Scan for the cell matching the given text and deliver its [X, Y] coordinate at center. 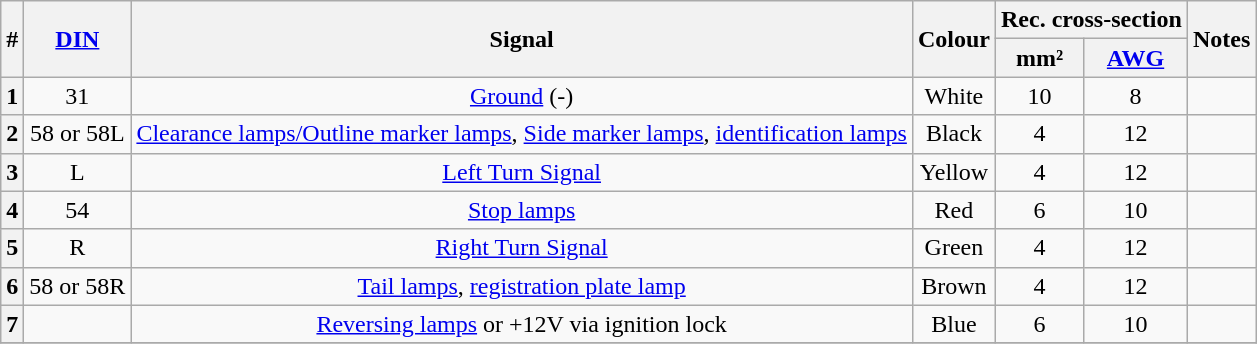
7 [12, 324]
Yellow [954, 172]
Signal [522, 39]
AWG [1136, 58]
Green [954, 248]
Ground (-) [522, 96]
DIN [78, 39]
Right Turn Signal [522, 248]
8 [1136, 96]
58 or 58R [78, 286]
Stop lamps [522, 210]
58 or 58L [78, 134]
1 [12, 96]
Tail lamps, registration plate lamp [522, 286]
R [78, 248]
White [954, 96]
mm² [1039, 58]
Black [954, 134]
L [78, 172]
Notes [1221, 39]
# [12, 39]
Rec. cross-section [1091, 20]
5 [12, 248]
2 [12, 134]
Reversing lamps or +12V via ignition lock [522, 324]
3 [12, 172]
Red [954, 210]
54 [78, 210]
Clearance lamps/Outline marker lamps, Side marker lamps, identification lamps [522, 134]
Left Turn Signal [522, 172]
Brown [954, 286]
Blue [954, 324]
31 [78, 96]
Colour [954, 39]
